Detect which cell encompasses the target text, then output its [x, y] center coordinate. 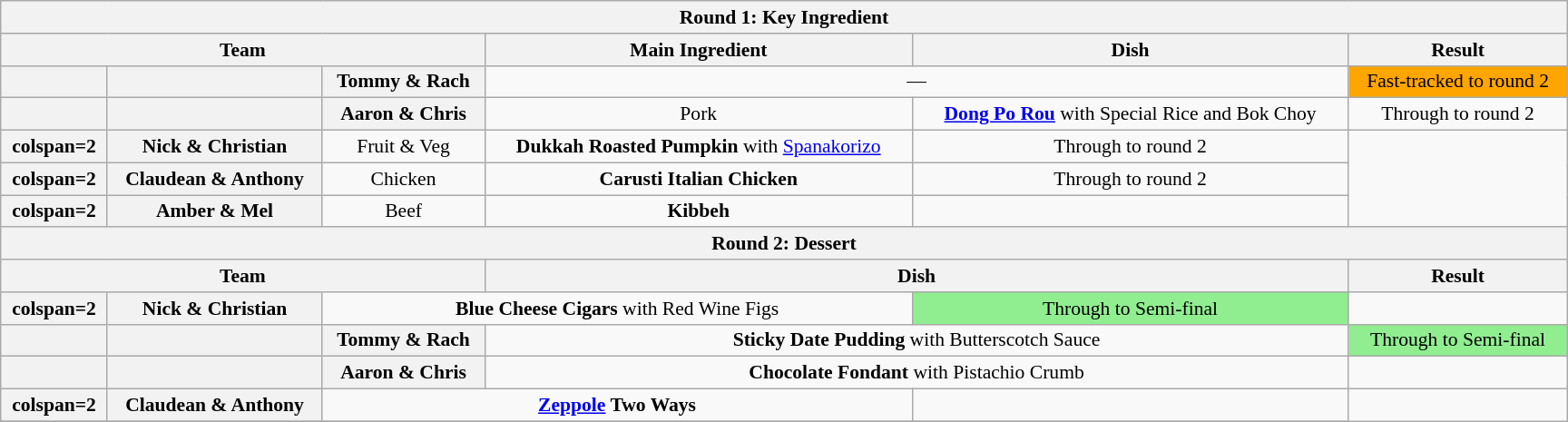
Carusti Italian Chicken [699, 179]
Round 2: Dessert [784, 244]
Dukkah Roasted Pumpkin with Spanakorizo [699, 147]
— [916, 82]
Zeppole Two Ways [617, 406]
Main Ingredient [699, 50]
Fruit & Veg [403, 147]
Kibbeh [699, 211]
Beef [403, 211]
Blue Cheese Cigars with Red Wine Figs [617, 309]
Dong Po Rou with Special Rice and Bok Choy [1131, 114]
Pork [699, 114]
Round 1: Key Ingredient [784, 17]
Chocolate Fondant with Pistachio Crumb [916, 373]
Sticky Date Pudding with Butterscotch Sauce [916, 340]
Fast-tracked to round 2 [1457, 82]
Amber & Mel [214, 211]
Chicken [403, 179]
